Return [X, Y] of the center of cell containing provided text 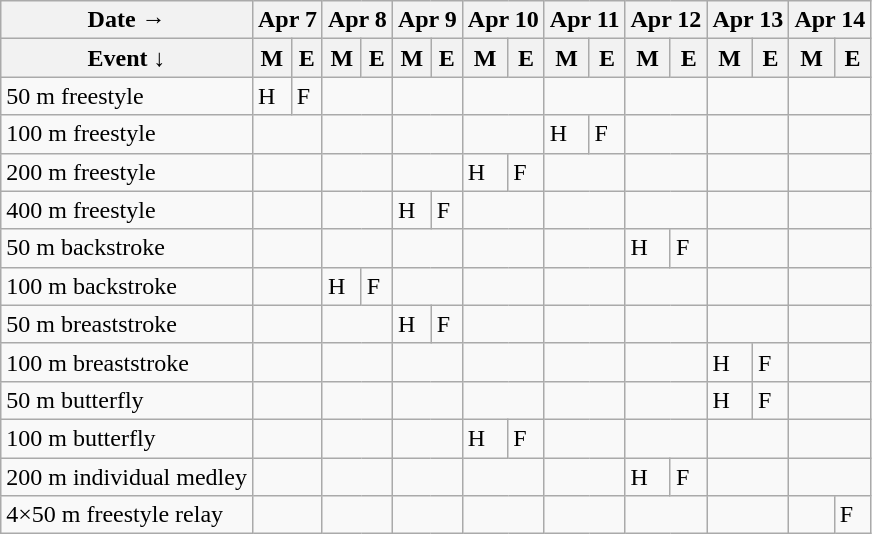
Apr 10 [503, 20]
Apr 11 [584, 20]
Apr 9 [427, 20]
Apr 7 [287, 20]
200 m freestyle [127, 172]
400 m freestyle [127, 210]
Apr 8 [357, 20]
Date → [127, 20]
Apr 13 [748, 20]
100 m freestyle [127, 134]
100 m breaststroke [127, 362]
50 m backstroke [127, 248]
4×50 m freestyle relay [127, 515]
Apr 12 [666, 20]
50 m butterfly [127, 400]
Apr 14 [830, 20]
100 m backstroke [127, 286]
50 m breaststroke [127, 324]
50 m freestyle [127, 96]
200 m individual medley [127, 477]
Event ↓ [127, 58]
100 m butterfly [127, 438]
